Identify which cell holds the provided text, then report its [X, Y] central coordinate. 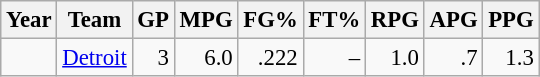
3 [153, 58]
PPG [511, 20]
RPG [396, 20]
FG% [270, 20]
6.0 [206, 58]
.7 [454, 58]
APG [454, 20]
.222 [270, 58]
1.3 [511, 58]
FT% [334, 20]
1.0 [396, 58]
– [334, 58]
Year [29, 20]
MPG [206, 20]
GP [153, 20]
Team [94, 20]
Detroit [94, 58]
